Identify which cell holds the provided text, then report its (X, Y) central coordinate. 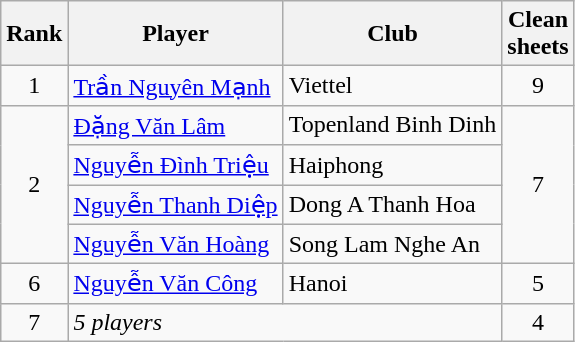
6 (34, 284)
Nguyễn Văn Công (176, 284)
9 (538, 86)
1 (34, 86)
Rank (34, 34)
Dong A Thanh Hoa (392, 204)
Club (392, 34)
Haiphong (392, 165)
Cleansheets (538, 34)
Player (176, 34)
Trần Nguyên Mạnh (176, 86)
2 (34, 184)
Hanoi (392, 284)
Nguyễn Đình Triệu (176, 165)
Topenland Binh Dinh (392, 125)
4 (538, 322)
Đặng Văn Lâm (176, 125)
5 (538, 284)
Viettel (392, 86)
Nguyễn Thanh Diệp (176, 204)
Nguyễn Văn Hoàng (176, 244)
Song Lam Nghe An (392, 244)
5 players (285, 322)
